Return the [X, Y] coordinate for the center point of the cell that contains the specified text.  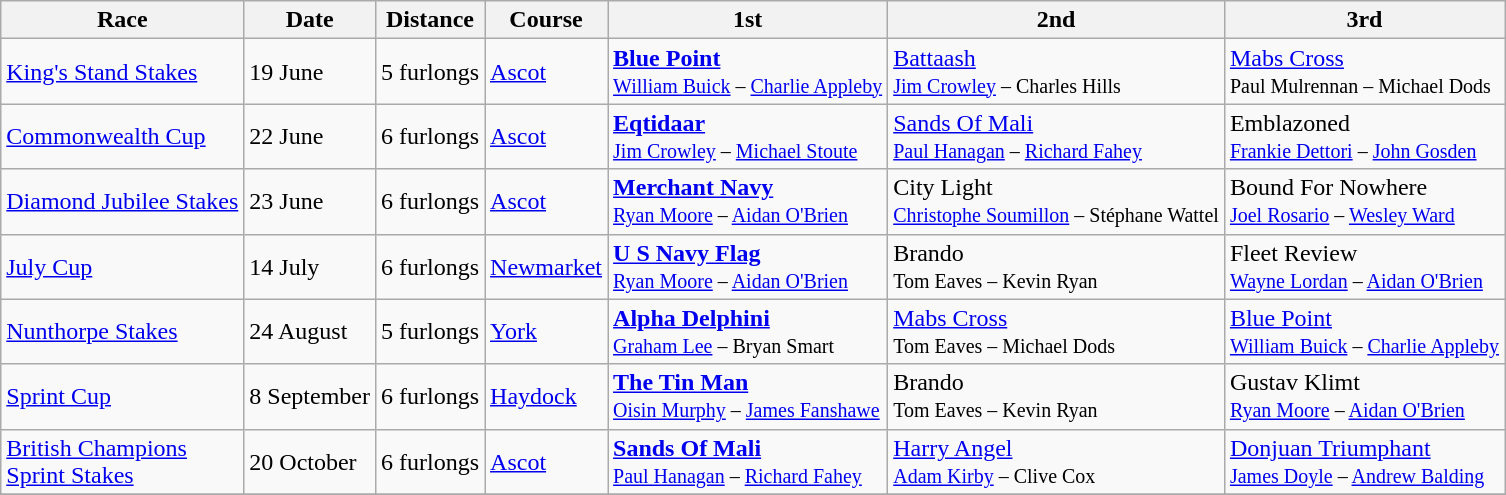
Donjuan TriumphantJames Doyle – Andrew Balding [1364, 462]
2nd [1056, 20]
22 June [310, 136]
23 June [310, 202]
Commonwealth Cup [122, 136]
City LightChristophe Soumillon – Stéphane Wattel [1056, 202]
20 October [310, 462]
Distance [430, 20]
Alpha DelphiniGraham Lee – Bryan Smart [748, 332]
14 July [310, 266]
Newmarket [546, 266]
Fleet ReviewWayne Lordan – Aidan O'Brien [1364, 266]
Date [310, 20]
Course [546, 20]
Harry AngelAdam Kirby – Clive Cox [1056, 462]
Bound For NowhereJoel Rosario – Wesley Ward [1364, 202]
British ChampionsSprint Stakes [122, 462]
8 September [310, 396]
York [546, 332]
The Tin ManOisin Murphy – James Fanshawe [748, 396]
Mabs CrossPaul Mulrennan – Michael Dods [1364, 72]
King's Stand Stakes [122, 72]
U S Navy FlagRyan Moore – Aidan O'Brien [748, 266]
July Cup [122, 266]
Race [122, 20]
Gustav KlimtRyan Moore – Aidan O'Brien [1364, 396]
Nunthorpe Stakes [122, 332]
BattaashJim Crowley – Charles Hills [1056, 72]
Haydock [546, 396]
3rd [1364, 20]
24 August [310, 332]
Merchant NavyRyan Moore – Aidan O'Brien [748, 202]
Sprint Cup [122, 396]
19 June [310, 72]
Mabs CrossTom Eaves – Michael Dods [1056, 332]
Diamond Jubilee Stakes [122, 202]
EqtidaarJim Crowley – Michael Stoute [748, 136]
EmblazonedFrankie Dettori – John Gosden [1364, 136]
1st [748, 20]
